Return [x, y] of the center of cell containing provided text 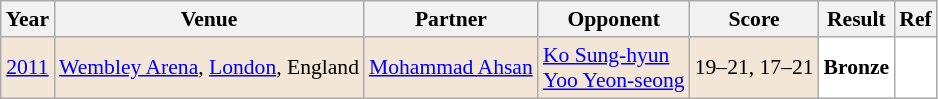
Year [28, 19]
Ko Sung-hyun Yoo Yeon-seong [614, 68]
Score [754, 19]
Ref [915, 19]
Result [857, 19]
Opponent [614, 19]
Venue [209, 19]
2011 [28, 68]
19–21, 17–21 [754, 68]
Partner [451, 19]
Bronze [857, 68]
Wembley Arena, London, England [209, 68]
Mohammad Ahsan [451, 68]
